Scan for the cell matching the given text and deliver its (X, Y) coordinate at center. 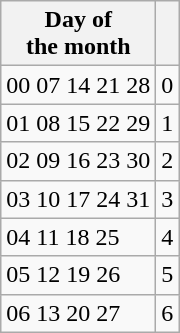
1 (168, 123)
04 11 18 25 (78, 237)
2 (168, 161)
4 (168, 237)
6 (168, 313)
06 13 20 27 (78, 313)
00 07 14 21 28 (78, 85)
3 (168, 199)
0 (168, 85)
5 (168, 275)
03 10 17 24 31 (78, 199)
01 08 15 22 29 (78, 123)
02 09 16 23 30 (78, 161)
05 12 19 26 (78, 275)
Day ofthe month (78, 34)
